Detect which cell encompasses the target text, then output its (x, y) center coordinate. 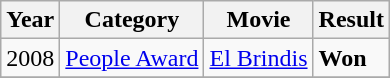
Won (351, 58)
People Award (132, 58)
Result (351, 20)
2008 (30, 58)
El Brindis (258, 58)
Category (132, 20)
Movie (258, 20)
Year (30, 20)
